Return the (X, Y) coordinate for the center point of the cell that contains the specified text.  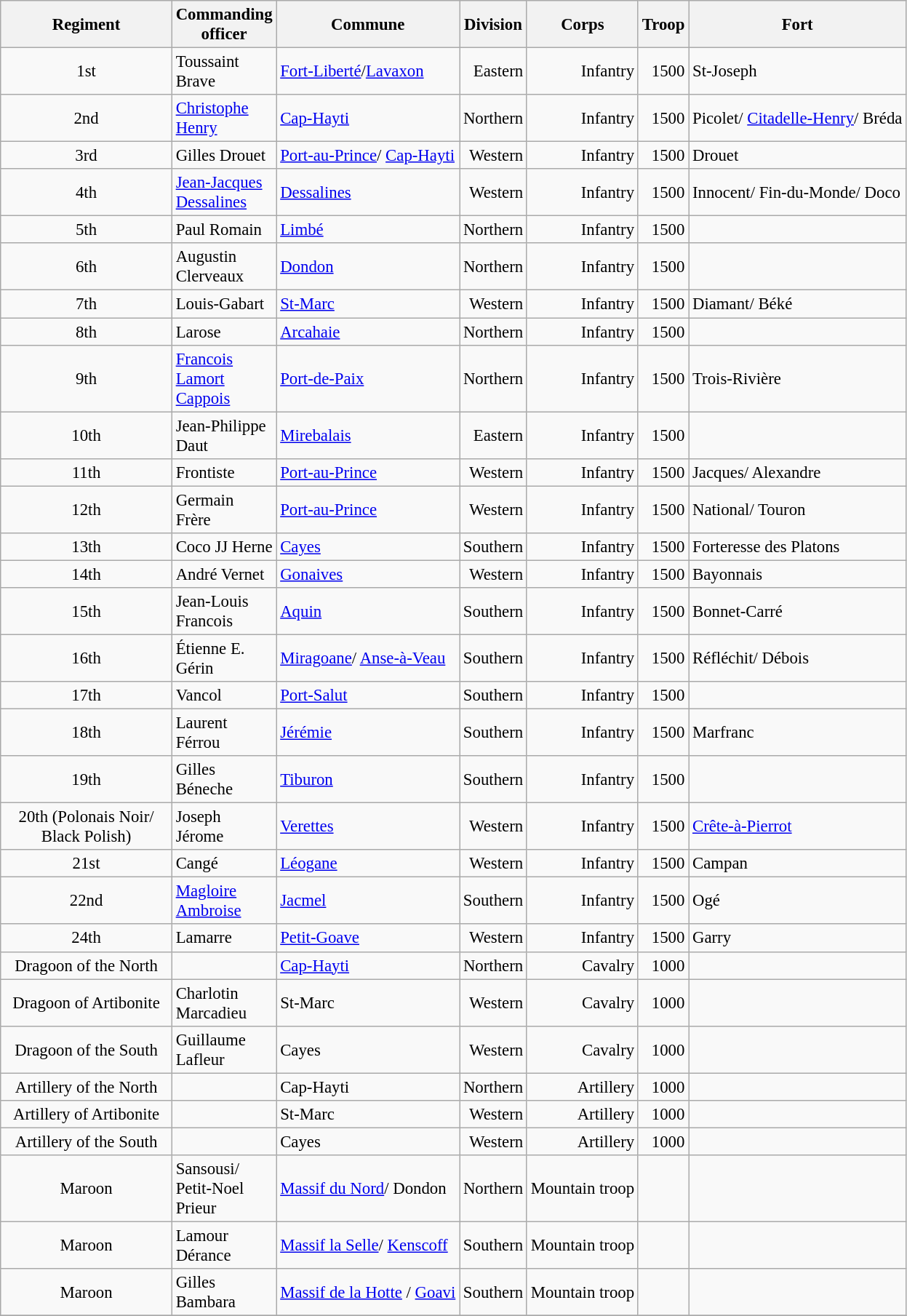
Dragoon of the South (87, 1049)
Trois-Rivière (797, 378)
Lamarre (224, 938)
6th (87, 266)
Cangé (224, 864)
Paul Romain (224, 230)
24th (87, 938)
Picolet/ Citadelle-Henry/ Bréda (797, 118)
Gilles Bambara (224, 1292)
Jérémie (368, 733)
Lamour Dérance (224, 1245)
8th (87, 332)
Charlotin Marcadieu (224, 1002)
Gilles Béneche (224, 780)
Massif la Selle/ Kenscoff (368, 1245)
9th (87, 378)
Dragoon of Artibonite (87, 1002)
Laurent Férrou (224, 733)
Jacques/ Alexandre (797, 472)
Sansousi/ Petit-Noel Prieur (224, 1189)
Garry (797, 938)
18th (87, 733)
Forteresse des Platons (797, 547)
Port-au-Prince/ Cap-Hayti (368, 156)
12th (87, 509)
Crête-à-Pierrot (797, 826)
Petit-Goave (368, 938)
Ogé (797, 901)
St-Joseph (797, 71)
Gilles Drouet (224, 156)
Innocent/ Fin-du-Monde/ Doco (797, 192)
Guillaume Lafleur (224, 1049)
Gonaives (368, 574)
Verettes (368, 826)
Port-de-Paix (368, 378)
15th (87, 611)
Tiburon (368, 780)
Artillery of the North (87, 1087)
Corps (582, 25)
5th (87, 230)
3rd (87, 156)
Limbé (368, 230)
Dragoon of the North (87, 965)
22nd (87, 901)
Toussaint Brave (224, 71)
Aquin (368, 611)
19th (87, 780)
10th (87, 435)
Division (493, 25)
Commanding officer (224, 25)
Commune (368, 25)
17th (87, 695)
21st (87, 864)
Dondon (368, 266)
Vancol (224, 695)
André Vernet (224, 574)
Réfléchit/ Débois (797, 658)
1st (87, 71)
Christophe Henry (224, 118)
Magloire Ambroise (224, 901)
4th (87, 192)
13th (87, 547)
Troop (663, 25)
National/ Touron (797, 509)
Augustin Clerveaux (224, 266)
Fort (797, 25)
Larose (224, 332)
Mirebalais (368, 435)
Massif du Nord/ Dondon (368, 1189)
Dessalines (368, 192)
Coco JJ Herne (224, 547)
Fort-Liberté/Lavaxon (368, 71)
Artillery of the South (87, 1141)
Germain Frère (224, 509)
Joseph Jérome (224, 826)
Léogane (368, 864)
Francois Lamort Cappois (224, 378)
Frontiste (224, 472)
Diamant/ Béké (797, 304)
Artillery of Artibonite (87, 1114)
Bonnet-Carré (797, 611)
Miragoane/ Anse-à-Veau (368, 658)
Jean-Philippe Daut (224, 435)
11th (87, 472)
Jean-Jacques Dessalines (224, 192)
Louis-Gabart (224, 304)
Marfranc (797, 733)
7th (87, 304)
20th (Polonais Noir/ Black Polish) (87, 826)
Arcahaie (368, 332)
16th (87, 658)
Jacmel (368, 901)
Regiment (87, 25)
14th (87, 574)
Port-Salut (368, 695)
Massif de la Hotte / Goavi (368, 1292)
2nd (87, 118)
Jean-Louis Francois (224, 611)
Étienne E. Gérin (224, 658)
Bayonnais (797, 574)
Campan (797, 864)
Drouet (797, 156)
